From the cell containing the given text, extract its center point as (X, Y) coordinate. 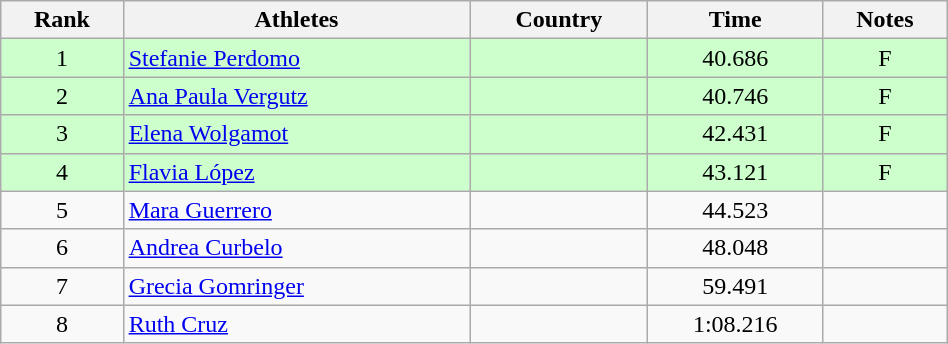
2 (62, 96)
Notes (886, 20)
44.523 (736, 210)
Mara Guerrero (296, 210)
42.431 (736, 134)
48.048 (736, 248)
6 (62, 248)
Time (736, 20)
8 (62, 324)
40.686 (736, 58)
Ruth Cruz (296, 324)
1 (62, 58)
Ana Paula Vergutz (296, 96)
Andrea Curbelo (296, 248)
Athletes (296, 20)
7 (62, 286)
Rank (62, 20)
Country (559, 20)
40.746 (736, 96)
Stefanie Perdomo (296, 58)
43.121 (736, 172)
Grecia Gomringer (296, 286)
3 (62, 134)
5 (62, 210)
59.491 (736, 286)
1:08.216 (736, 324)
4 (62, 172)
Flavia López (296, 172)
Elena Wolgamot (296, 134)
